Return the [x, y] coordinate for the center point of the cell that contains the specified text.  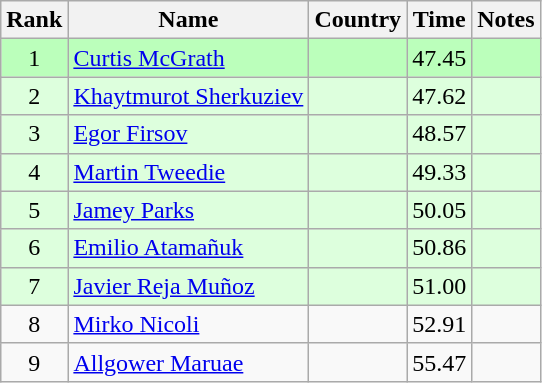
Country [358, 20]
55.47 [440, 362]
Allgower Maruae [188, 362]
Name [188, 20]
50.05 [440, 210]
Emilio Atamañuk [188, 248]
49.33 [440, 172]
7 [34, 286]
Curtis McGrath [188, 58]
Martin Tweedie [188, 172]
47.62 [440, 96]
Time [440, 20]
8 [34, 324]
47.45 [440, 58]
Javier Reja Muñoz [188, 286]
51.00 [440, 286]
4 [34, 172]
9 [34, 362]
1 [34, 58]
Mirko Nicoli [188, 324]
Rank [34, 20]
48.57 [440, 134]
3 [34, 134]
6 [34, 248]
2 [34, 96]
52.91 [440, 324]
Jamey Parks [188, 210]
Egor Firsov [188, 134]
5 [34, 210]
50.86 [440, 248]
Khaytmurot Sherkuziev [188, 96]
Notes [506, 20]
